Detect which cell encompasses the target text, then output its [X, Y] center coordinate. 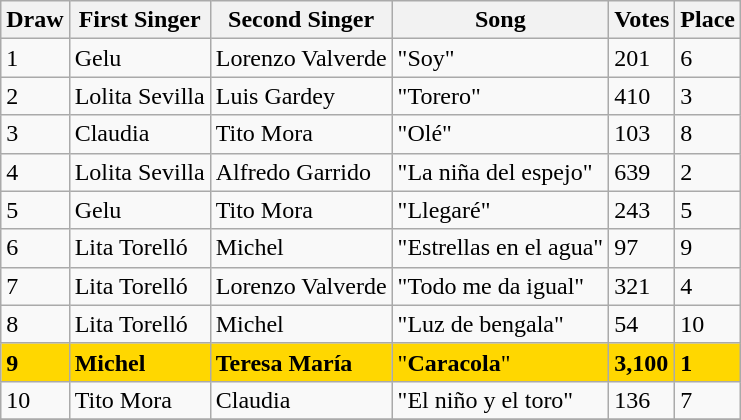
3,100 [642, 362]
Draw [35, 20]
First Singer [140, 20]
Alfredo Garrido [301, 172]
Teresa María [301, 362]
"Caracola" [500, 362]
201 [642, 58]
136 [642, 400]
"Todo me da igual" [500, 286]
243 [642, 210]
Place [708, 20]
"Llegaré" [500, 210]
"Luz de bengala" [500, 324]
"Soy" [500, 58]
Votes [642, 20]
"Torero" [500, 96]
97 [642, 248]
103 [642, 134]
410 [642, 96]
"El niño y el toro" [500, 400]
54 [642, 324]
Song [500, 20]
639 [642, 172]
"Olé" [500, 134]
"La niña del espejo" [500, 172]
321 [642, 286]
Second Singer [301, 20]
"Estrellas en el agua" [500, 248]
Luis Gardey [301, 96]
